Detect which cell encompasses the target text, then output its (X, Y) center coordinate. 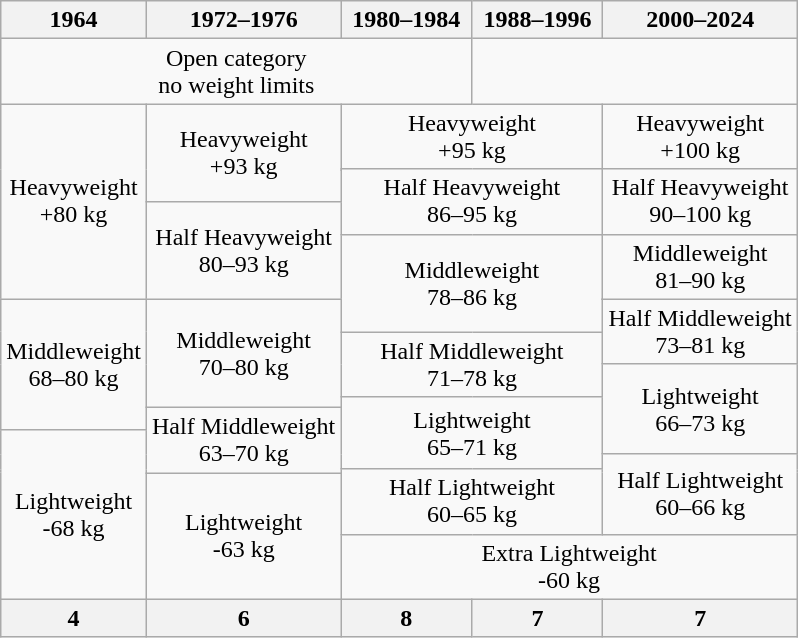
Heavyweight+93 kg (243, 153)
8 (406, 618)
Middleweight81–90 kg (700, 266)
Lightweight66–73 kg (700, 409)
1980–1984 (406, 20)
Middleweight78–86 kg (472, 283)
Half Lightweight60–66 kg (700, 494)
Half Lightweight60–65 kg (472, 502)
1972–1976 (243, 20)
1964 (74, 20)
Half Heavyweight86–95 kg (472, 202)
2000–2024 (700, 20)
Heavyweight+95 kg (472, 136)
Lightweight-63 kg (243, 536)
Half Heavyweight 80–93 kg (243, 250)
Lightweight65–71 kg (472, 433)
Half Middleweight71–78 kg (472, 364)
Open categoryno weight limits (236, 72)
1988–1996 (538, 20)
Extra Lightweight-60 kg (569, 566)
Half Middleweight73–81 kg (700, 332)
Lightweight-68 kg (74, 514)
Heavyweight+80 kg (74, 202)
Half Middleweight 63–70 kg (243, 440)
Middleweight70–80 kg (243, 353)
4 (74, 618)
Half Heavyweight90–100 kg (700, 202)
6 (243, 618)
Heavyweight+100 kg (700, 136)
Middleweight68–80 kg (74, 364)
